Scan for the cell matching the given text and deliver its (X, Y) coordinate at center. 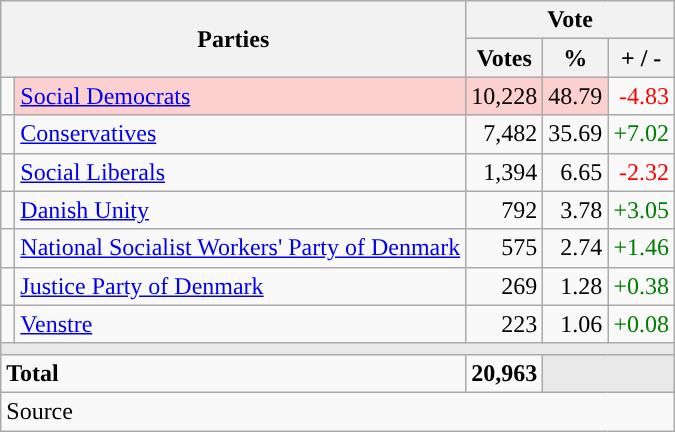
1,394 (504, 172)
Social Democrats (240, 96)
-4.83 (642, 96)
35.69 (576, 134)
7,482 (504, 134)
Source (338, 411)
Votes (504, 58)
223 (504, 324)
269 (504, 286)
2.74 (576, 248)
Total (234, 373)
Danish Unity (240, 210)
Justice Party of Denmark (240, 286)
+3.05 (642, 210)
Conservatives (240, 134)
-2.32 (642, 172)
1.28 (576, 286)
6.65 (576, 172)
48.79 (576, 96)
792 (504, 210)
Social Liberals (240, 172)
+0.38 (642, 286)
+ / - (642, 58)
+0.08 (642, 324)
National Socialist Workers' Party of Denmark (240, 248)
3.78 (576, 210)
Venstre (240, 324)
% (576, 58)
Parties (234, 39)
Vote (570, 20)
20,963 (504, 373)
575 (504, 248)
10,228 (504, 96)
+7.02 (642, 134)
1.06 (576, 324)
+1.46 (642, 248)
